Find where the given text appears and provide that cell's center as (X, Y) coordinate. 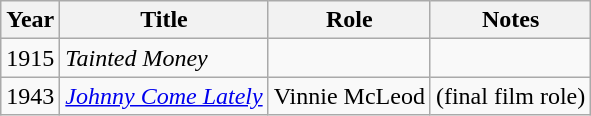
Notes (510, 20)
1943 (30, 96)
Role (349, 20)
Year (30, 20)
(final film role) (510, 96)
Johnny Come Lately (164, 96)
1915 (30, 58)
Title (164, 20)
Tainted Money (164, 58)
Vinnie McLeod (349, 96)
